Return [X, Y] of the center of cell containing provided text 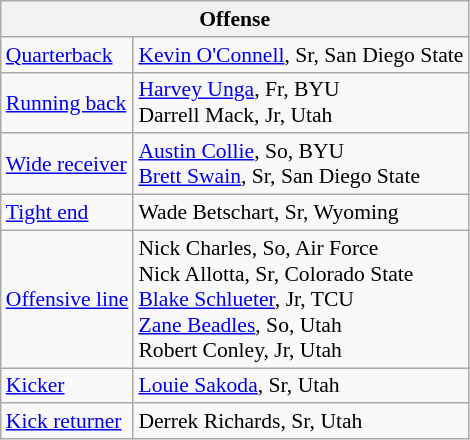
Kicker [68, 386]
Wide receiver [68, 164]
Offense [235, 19]
Harvey Unga, Fr, BYUDarrell Mack, Jr, Utah [300, 102]
Kevin O'Connell, Sr, San Diego State [300, 55]
Running back [68, 102]
Louie Sakoda, Sr, Utah [300, 386]
Tight end [68, 213]
Austin Collie, So, BYUBrett Swain, Sr, San Diego State [300, 164]
Kick returner [68, 422]
Wade Betschart, Sr, Wyoming [300, 213]
Derrek Richards, Sr, Utah [300, 422]
Offensive line [68, 299]
Quarterback [68, 55]
Nick Charles, So, Air ForceNick Allotta, Sr, Colorado StateBlake Schlueter, Jr, TCUZane Beadles, So, UtahRobert Conley, Jr, Utah [300, 299]
